Output the [X, Y] coordinate of the center of the cell containing the given text.  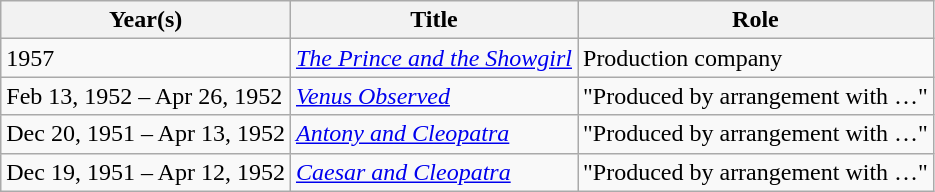
Antony and Cleopatra [434, 134]
1957 [146, 58]
Dec 19, 1951 – Apr 12, 1952 [146, 172]
Title [434, 20]
Caesar and Cleopatra [434, 172]
Year(s) [146, 20]
Dec 20, 1951 – Apr 13, 1952 [146, 134]
Production company [756, 58]
Feb 13, 1952 – Apr 26, 1952 [146, 96]
The Prince and the Showgirl [434, 58]
Venus Observed [434, 96]
Role [756, 20]
